Detect which cell encompasses the target text, then output its (X, Y) center coordinate. 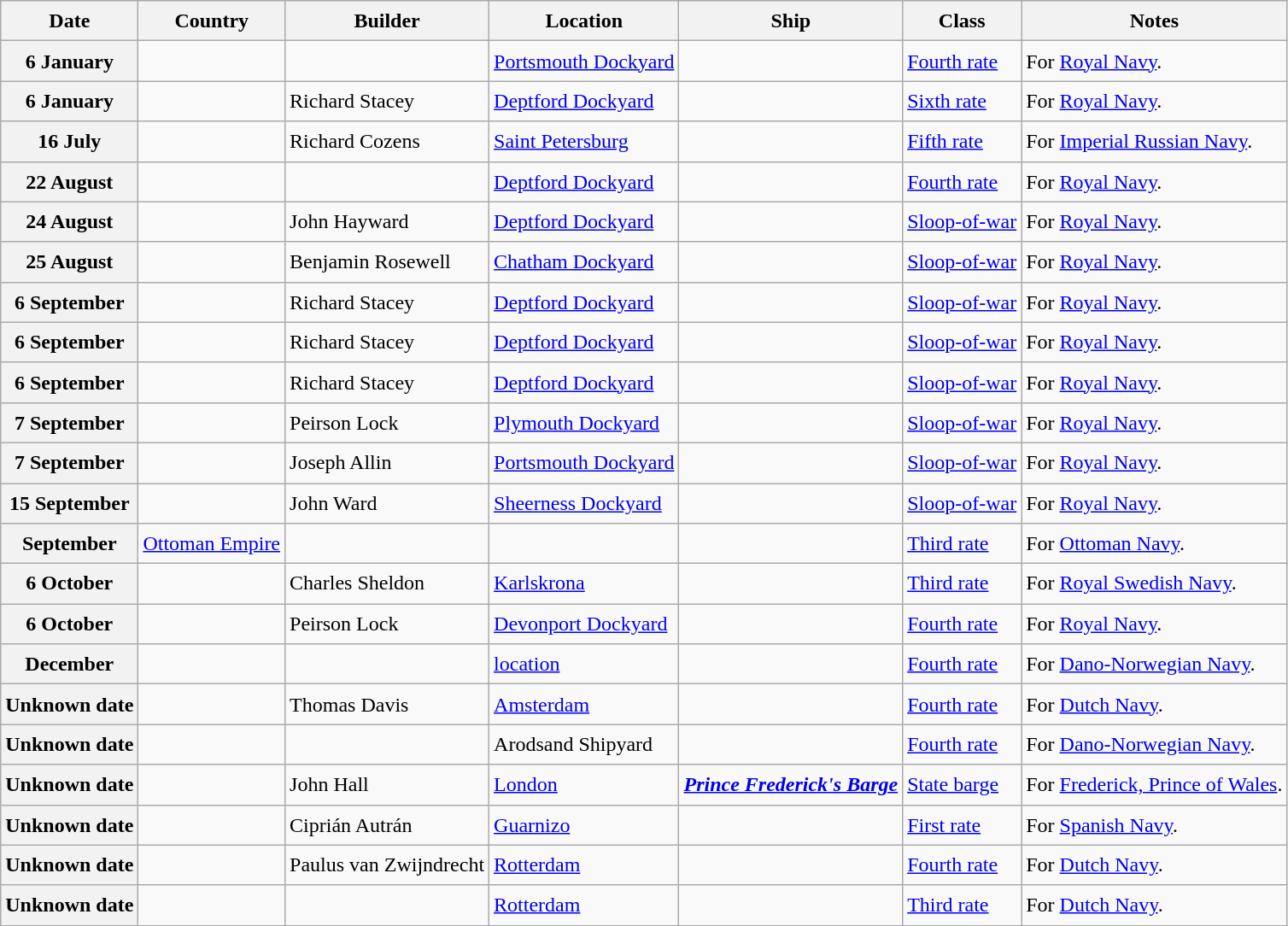
Fifth rate (962, 142)
Amsterdam (584, 704)
Richard Cozens (388, 142)
Saint Petersburg (584, 142)
Plymouth Dockyard (584, 422)
September (70, 543)
Ciprián Autrán (388, 825)
Prince Frederick's Barge (791, 784)
Sheerness Dockyard (584, 504)
Notes (1155, 21)
Ship (791, 21)
Joseph Allin (388, 463)
For Spanish Navy. (1155, 825)
Chatham Dockyard (584, 261)
Benjamin Rosewell (388, 261)
First rate (962, 825)
John Hall (388, 784)
For Imperial Russian Navy. (1155, 142)
Arodsand Shipyard (584, 745)
London (584, 784)
24 August (70, 222)
Thomas Davis (388, 704)
22 August (70, 181)
15 September (70, 504)
Class (962, 21)
Country (212, 21)
John Ward (388, 504)
Karlskrona (584, 584)
Location (584, 21)
State barge (962, 784)
Paulus van Zwijndrecht (388, 864)
Date (70, 21)
December (70, 665)
John Hayward (388, 222)
For Frederick, Prince of Wales. (1155, 784)
location (584, 665)
For Ottoman Navy. (1155, 543)
Guarnizo (584, 825)
25 August (70, 261)
Builder (388, 21)
Ottoman Empire (212, 543)
Charles Sheldon (388, 584)
Devonport Dockyard (584, 624)
For Royal Swedish Navy. (1155, 584)
16 July (70, 142)
Sixth rate (962, 101)
